Pinpoint the cell where the given text exists, returning its (x, y) midpoint coordinate. 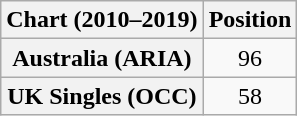
Australia (ARIA) (102, 58)
Chart (2010–2019) (102, 20)
Position (250, 20)
58 (250, 96)
UK Singles (OCC) (102, 96)
96 (250, 58)
